Locate the cell with the specified text and output its (X, Y) center coordinate. 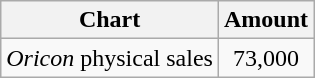
Oricon physical sales (110, 58)
73,000 (266, 58)
Chart (110, 20)
Amount (266, 20)
